Capture the cell that displays the provided text and extract its (x, y) central coordinate. 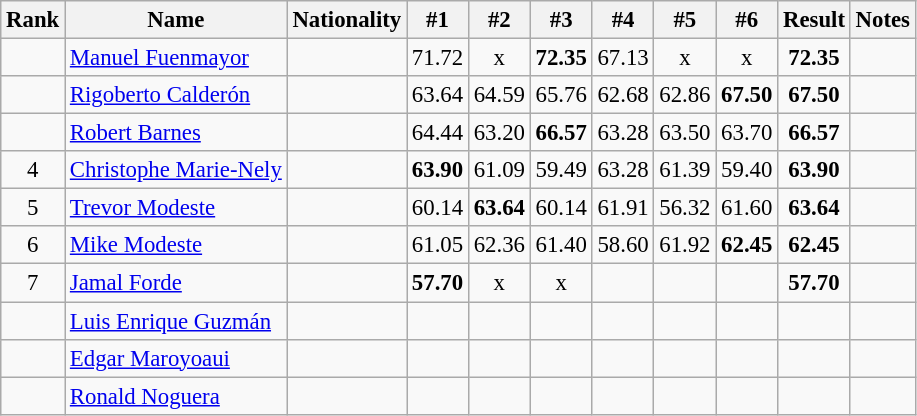
65.76 (561, 95)
#4 (623, 20)
#6 (747, 20)
61.39 (685, 170)
61.09 (499, 170)
Rank (33, 20)
#3 (561, 20)
5 (33, 208)
Jamal Forde (176, 283)
4 (33, 170)
7 (33, 283)
62.68 (623, 95)
63.20 (499, 133)
Nationality (346, 20)
64.44 (438, 133)
62.86 (685, 95)
61.05 (438, 245)
Christophe Marie-Nely (176, 170)
61.40 (561, 245)
Manuel Fuenmayor (176, 58)
62.36 (499, 245)
Notes (882, 20)
#1 (438, 20)
Edgar Maroyoaui (176, 358)
67.13 (623, 58)
59.49 (561, 170)
63.50 (685, 133)
Rigoberto Calderón (176, 95)
58.60 (623, 245)
61.91 (623, 208)
6 (33, 245)
63.70 (747, 133)
Result (814, 20)
64.59 (499, 95)
Mike Modeste (176, 245)
#5 (685, 20)
59.40 (747, 170)
56.32 (685, 208)
61.60 (747, 208)
Name (176, 20)
Robert Barnes (176, 133)
Ronald Noguera (176, 396)
61.92 (685, 245)
#2 (499, 20)
71.72 (438, 58)
Luis Enrique Guzmán (176, 321)
Trevor Modeste (176, 208)
